Detect which cell encompasses the target text, then output its [X, Y] center coordinate. 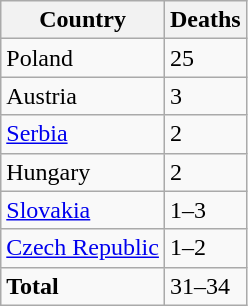
31–34 [205, 286]
Poland [83, 58]
Czech Republic [83, 248]
Austria [83, 96]
Slovakia [83, 210]
Total [83, 286]
25 [205, 58]
Hungary [83, 172]
3 [205, 96]
Deaths [205, 20]
Serbia [83, 134]
Country [83, 20]
1–3 [205, 210]
1–2 [205, 248]
